Identify which cell holds the provided text, then report its (x, y) central coordinate. 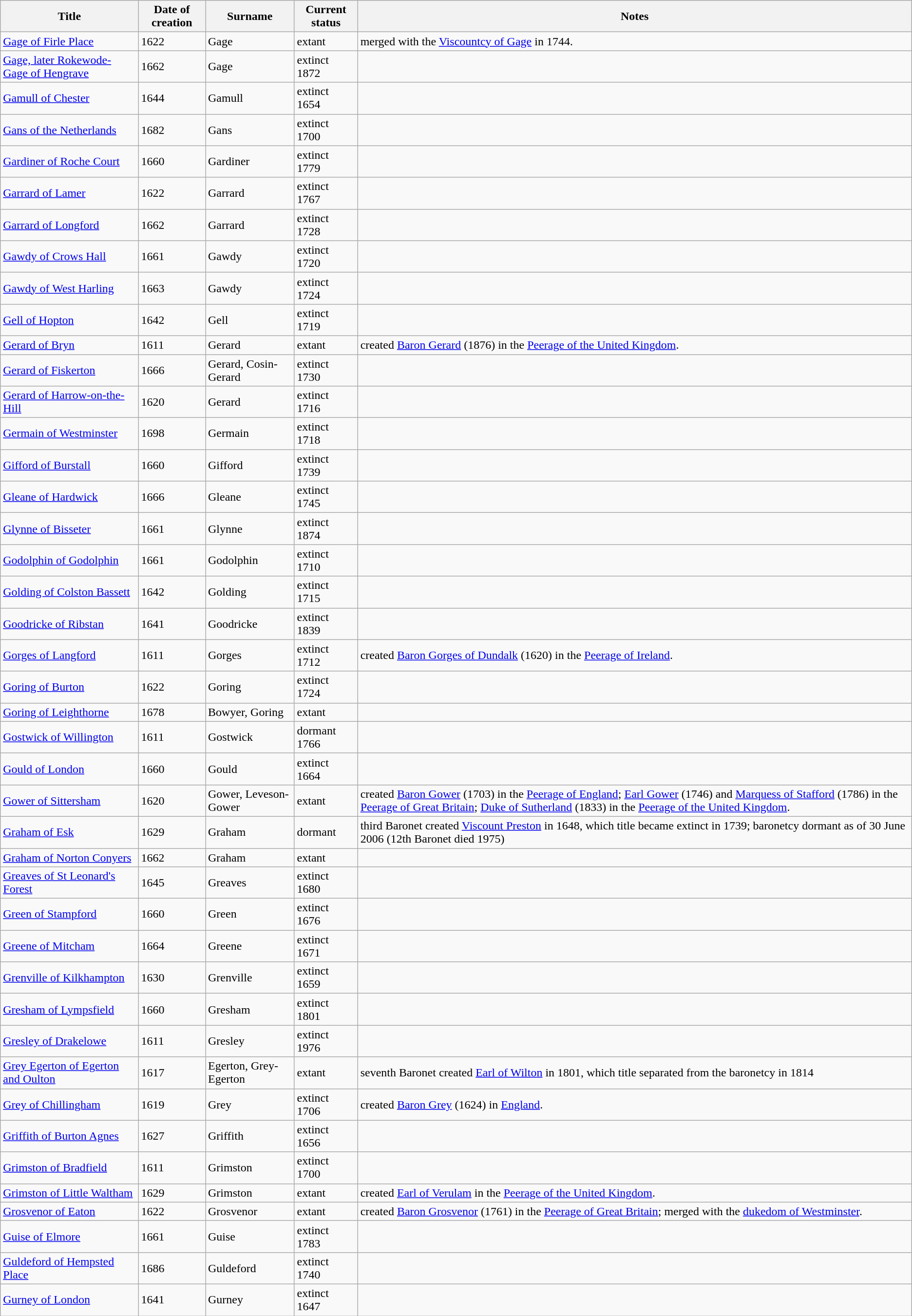
Griffith of Burton Agnes (69, 1136)
extinct 1976 (326, 1041)
Greene (250, 946)
Title (69, 17)
Grimston of Little Waltham (69, 1193)
Gorges (250, 656)
Greaves (250, 883)
extinct 1664 (326, 769)
created Baron Grosvenor (1761) in the Peerage of Great Britain; merged with the dukedom of Westminster. (634, 1211)
1682 (172, 130)
1663 (172, 288)
Gorges of Langford (69, 656)
Current status (326, 17)
Glynne (250, 529)
Greene of Mitcham (69, 946)
extinct 1839 (326, 623)
Gardiner of Roche Court (69, 162)
Gell (250, 320)
extinct 1739 (326, 466)
Guise (250, 1236)
extinct 1740 (326, 1268)
Goring of Burton (69, 687)
seventh Baronet created Earl of Wilton in 1801, which title separated from the baronetcy in 1814 (634, 1072)
1645 (172, 883)
Graham of Norton Conyers (69, 858)
Gould of London (69, 769)
extinct 1719 (326, 320)
Green (250, 915)
Guldeford (250, 1268)
Garrard of Lamer (69, 193)
extinct 1720 (326, 256)
Goodricke (250, 623)
Guise of Elmore (69, 1236)
Goring (250, 687)
dormant 1766 (326, 737)
Goring of Leighthorne (69, 712)
Grey of Chillingham (69, 1105)
Gawdy of West Harling (69, 288)
Gawdy of Crows Hall (69, 256)
Gresham of Lympsfield (69, 1009)
1630 (172, 978)
Grenville (250, 978)
Surname (250, 17)
1617 (172, 1072)
extinct 1716 (326, 402)
Gerard of Bryn (69, 345)
extinct 1647 (326, 1299)
Golding of Colston Bassett (69, 592)
Gage of Firle Place (69, 41)
Gell of Hopton (69, 320)
Grey (250, 1105)
Gostwick of Willington (69, 737)
Gresley of Drakelowe (69, 1041)
merged with the Viscountcy of Gage in 1744. (634, 41)
extinct 1728 (326, 225)
Gostwick (250, 737)
Gower, Leveson-Gower (250, 801)
Grosvenor (250, 1211)
Gower of Sittersham (69, 801)
extinct 1680 (326, 883)
Glynne of Bisseter (69, 529)
Godolphin of Godolphin (69, 560)
1619 (172, 1105)
Bowyer, Goring (250, 712)
extinct 1801 (326, 1009)
Gurney (250, 1299)
Gage, later Rokewode-Gage of Hengrave (69, 66)
Gresham (250, 1009)
Germain of Westminster (69, 433)
third Baronet created Viscount Preston in 1648, which title became extinct in 1739; baronetcy dormant as of 30 June 2006 (12th Baronet died 1975) (634, 832)
created Baron Gerard (1876) in the Peerage of the United Kingdom. (634, 345)
Gerard of Fiskerton (69, 370)
extinct 1783 (326, 1236)
Green of Stampford (69, 915)
Gardiner (250, 162)
Gifford (250, 466)
extinct 1656 (326, 1136)
extinct 1767 (326, 193)
Goodricke of Ribstan (69, 623)
Gleane of Hardwick (69, 497)
Egerton, Grey-Egerton (250, 1072)
extinct 1706 (326, 1105)
1686 (172, 1268)
Gurney of London (69, 1299)
extinct 1874 (326, 529)
1698 (172, 433)
Germain (250, 433)
extinct 1712 (326, 656)
Gifford of Burstall (69, 466)
created Baron Grey (1624) in England. (634, 1105)
extinct 1730 (326, 370)
Gerard, Cosin-Gerard (250, 370)
extinct 1715 (326, 592)
Garrard of Longford (69, 225)
Gresley (250, 1041)
Gans of the Netherlands (69, 130)
Gamull of Chester (69, 98)
Gamull (250, 98)
1627 (172, 1136)
Gans (250, 130)
extinct 1671 (326, 946)
created Earl of Verulam in the Peerage of the United Kingdom. (634, 1193)
Grey Egerton of Egerton and Oulton (69, 1072)
Gleane (250, 497)
Griffith (250, 1136)
Gould (250, 769)
Gerard of Harrow-on-the-Hill (69, 402)
extinct 1654 (326, 98)
Golding (250, 592)
Grimston of Bradfield (69, 1168)
Grenville of Kilkhampton (69, 978)
Grosvenor of Eaton (69, 1211)
extinct 1779 (326, 162)
Guldeford of Hempsted Place (69, 1268)
dormant (326, 832)
1644 (172, 98)
Graham of Esk (69, 832)
1664 (172, 946)
extinct 1676 (326, 915)
extinct 1710 (326, 560)
Greaves of St Leonard's Forest (69, 883)
Notes (634, 17)
Date of creation (172, 17)
extinct 1872 (326, 66)
extinct 1659 (326, 978)
created Baron Gorges of Dundalk (1620) in the Peerage of Ireland. (634, 656)
extinct 1745 (326, 497)
extinct 1718 (326, 433)
Godolphin (250, 560)
1678 (172, 712)
